Extract the (x, y) coordinate from the center of the cell holding the provided text.  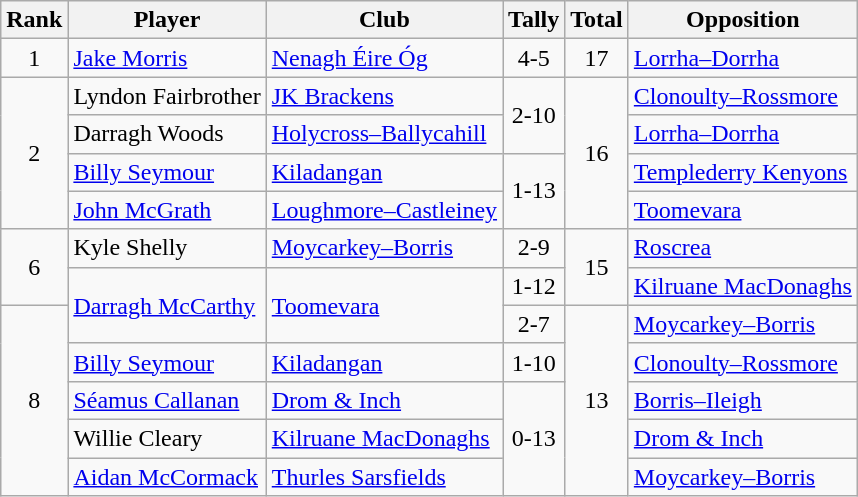
Aidan McCormack (167, 477)
Thurles Sarsfields (384, 477)
Holycross–Ballycahill (384, 134)
Rank (34, 20)
Roscrea (742, 248)
1-13 (534, 191)
Jake Morris (167, 58)
6 (34, 267)
Darragh McCarthy (167, 305)
John McGrath (167, 210)
Nenagh Éire Óg (384, 58)
Lyndon Fairbrother (167, 96)
17 (597, 58)
Templederry Kenyons (742, 172)
15 (597, 267)
Willie Cleary (167, 438)
Séamus Callanan (167, 400)
2-9 (534, 248)
13 (597, 400)
JK Brackens (384, 96)
Player (167, 20)
8 (34, 400)
Borris–Ileigh (742, 400)
1-12 (534, 286)
4-5 (534, 58)
16 (597, 153)
1-10 (534, 362)
2-10 (534, 115)
Club (384, 20)
1 (34, 58)
Loughmore–Castleiney (384, 210)
Total (597, 20)
Opposition (742, 20)
2 (34, 153)
Tally (534, 20)
0-13 (534, 438)
2-7 (534, 324)
Darragh Woods (167, 134)
Kyle Shelly (167, 248)
